Return the (X, Y) coordinate for the center point of the cell that contains the specified text.  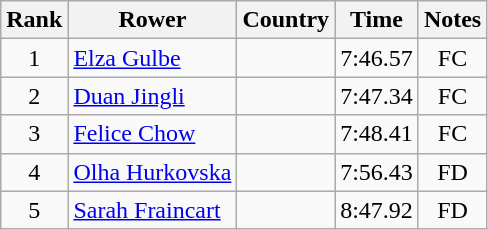
Felice Chow (152, 134)
Country (286, 20)
2 (34, 96)
1 (34, 58)
7:56.43 (377, 172)
Rower (152, 20)
4 (34, 172)
3 (34, 134)
7:48.41 (377, 134)
Duan Jingli (152, 96)
Olha Hurkovska (152, 172)
Notes (452, 20)
Time (377, 20)
7:47.34 (377, 96)
Elza Gulbe (152, 58)
Rank (34, 20)
Sarah Fraincart (152, 210)
8:47.92 (377, 210)
5 (34, 210)
7:46.57 (377, 58)
